Detect which cell encompasses the target text, then output its [X, Y] center coordinate. 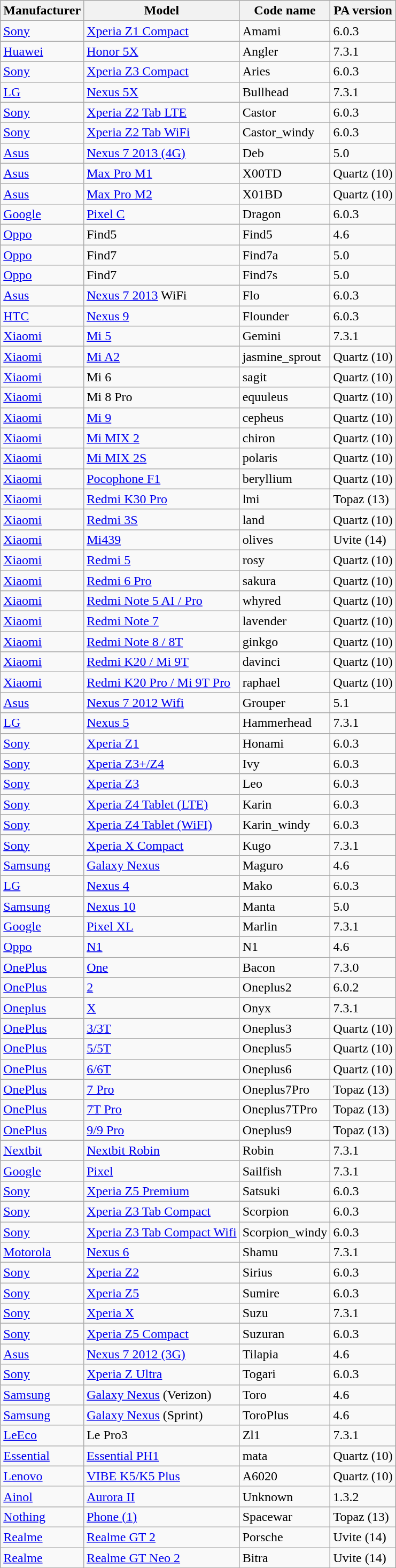
LeEco [42, 1435]
Xperia Z2 [161, 1273]
Suzu [285, 1313]
Essential [42, 1456]
Dragon [285, 214]
lmi [285, 499]
One [161, 967]
raphael [285, 682]
Angler [285, 51]
Realme GT Neo 2 [161, 1558]
Karin_windy [285, 825]
Marlin [285, 927]
Nexus 7 2012 (3G) [161, 1354]
Model [161, 11]
rosy [285, 560]
Redmi Note 8 / 8T [161, 642]
2 [161, 988]
Realme GT 2 [161, 1537]
Xperia Z4 Tablet (WiFI) [161, 825]
Xperia Z2 Tab LTE [161, 112]
polaris [285, 458]
davinci [285, 662]
Lenovo [42, 1476]
Mako [285, 886]
Max Pro M1 [161, 173]
Xperia Z3 [161, 784]
HTC [42, 316]
Find7a [285, 255]
7T Pro [161, 1110]
Oneplus9 [285, 1130]
Honami [285, 743]
PA version [363, 11]
Robin [285, 1150]
lavender [285, 621]
7 Pro [161, 1089]
Xperia Z3 Compact [161, 72]
Redmi K30 Pro [161, 499]
Grouper [285, 703]
Xperia Z1 [161, 743]
Nothing [42, 1517]
olives [285, 540]
Le Pro3 [161, 1435]
Xperia Z5 Premium [161, 1191]
Nexus 7 2013 (4G) [161, 153]
Unknown [285, 1496]
Deb [285, 153]
Mi MIX 2 [161, 438]
6.0.2 [363, 988]
ToroPlus [285, 1415]
Redmi 5 [161, 560]
3/3T [161, 1028]
Galaxy Nexus [161, 865]
Spacewar [285, 1517]
X01BD [285, 194]
Nexus 5 [161, 723]
Redmi K20 Pro / Mi 9T Pro [161, 682]
Nexus 10 [161, 906]
Xperia Z3 Tab Compact Wifi [161, 1232]
ginkgo [285, 642]
Mi 6 [161, 377]
Honor 5X [161, 51]
Sumire [285, 1293]
Manufacturer [42, 11]
Zl1 [285, 1435]
Xperia Z4 Tablet (LTE) [161, 804]
Bitra [285, 1558]
Redmi Note 5 AI / Pro [161, 601]
Redmi 3S [161, 519]
Pocophone F1 [161, 479]
Xperia X Compact [161, 845]
Nexus 9 [161, 316]
equuleus [285, 397]
Onyx [285, 1008]
Mi 9 [161, 418]
Nexus 7 2013 WiFi [161, 296]
Ainol [42, 1496]
Galaxy Nexus (Verizon) [161, 1395]
Xperia Z Ultra [161, 1374]
Pixel [161, 1171]
Castor_windy [285, 133]
5.1 [363, 703]
Oneplus7Pro [285, 1089]
Xperia Z1 Compact [161, 31]
Scorpion_windy [285, 1232]
beryllium [285, 479]
Pixel XL [161, 927]
Mi439 [161, 540]
Suzuran [285, 1334]
Nextbit Robin [161, 1150]
Code name [285, 11]
Maguro [285, 865]
Xperia Z2 Tab WiFi [161, 133]
Oneplus6 [285, 1069]
Mi A2 [161, 357]
Leo [285, 784]
sakura [285, 580]
Phone (1) [161, 1517]
land [285, 519]
Xperia X [161, 1313]
Togari [285, 1374]
Gemini [285, 336]
Nexus 5X [161, 92]
Oneplus2 [285, 988]
Karin [285, 804]
1.3.2 [363, 1496]
Mi MIX 2S [161, 458]
5/5T [161, 1049]
Porsche [285, 1537]
Galaxy Nexus (Sprint) [161, 1415]
whyred [285, 601]
Oneplus7TPro [285, 1110]
Bullhead [285, 92]
Nexus 4 [161, 886]
X00TD [285, 173]
Xperia Z5 [161, 1293]
Manta [285, 906]
Hammerhead [285, 723]
6/6T [161, 1069]
7.3.0 [363, 967]
Oneplus [42, 1008]
Nexus 6 [161, 1252]
Find7s [285, 275]
Sirius [285, 1273]
Castor [285, 112]
Sailfish [285, 1171]
Bacon [285, 967]
Nextbit [42, 1150]
Essential PH1 [161, 1456]
Xperia Z3 Tab Compact [161, 1211]
Ivy [285, 764]
Kugo [285, 845]
Redmi K20 / Mi 9T [161, 662]
chiron [285, 438]
Redmi 6 Pro [161, 580]
Xperia Z5 Compact [161, 1334]
Satsuki [285, 1191]
Oneplus5 [285, 1049]
Motorola [42, 1252]
Mi 5 [161, 336]
Flounder [285, 316]
Flo [285, 296]
9/9 Pro [161, 1130]
mata [285, 1456]
Scorpion [285, 1211]
sagit [285, 377]
Nexus 7 2012 Wifi [161, 703]
Huawei [42, 51]
A6020 [285, 1476]
Xperia Z3+/Z4 [161, 764]
Mi 8 Pro [161, 397]
Aries [285, 72]
Redmi Note 7 [161, 621]
Toro [285, 1395]
VIBE K5/K5 Plus [161, 1476]
Amami [285, 31]
Pixel C [161, 214]
jasmine_sprout [285, 357]
cepheus [285, 418]
Max Pro M2 [161, 194]
Tilapia [285, 1354]
Aurora II [161, 1496]
Shamu [285, 1252]
X [161, 1008]
Oneplus3 [285, 1028]
